Scan for the cell matching the given text and deliver its [X, Y] coordinate at center. 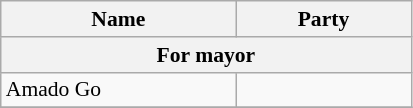
Amado Go [118, 90]
Party [324, 19]
Name [118, 19]
For mayor [206, 55]
